Return the (x, y) coordinate for the center point of the cell that contains the specified text.  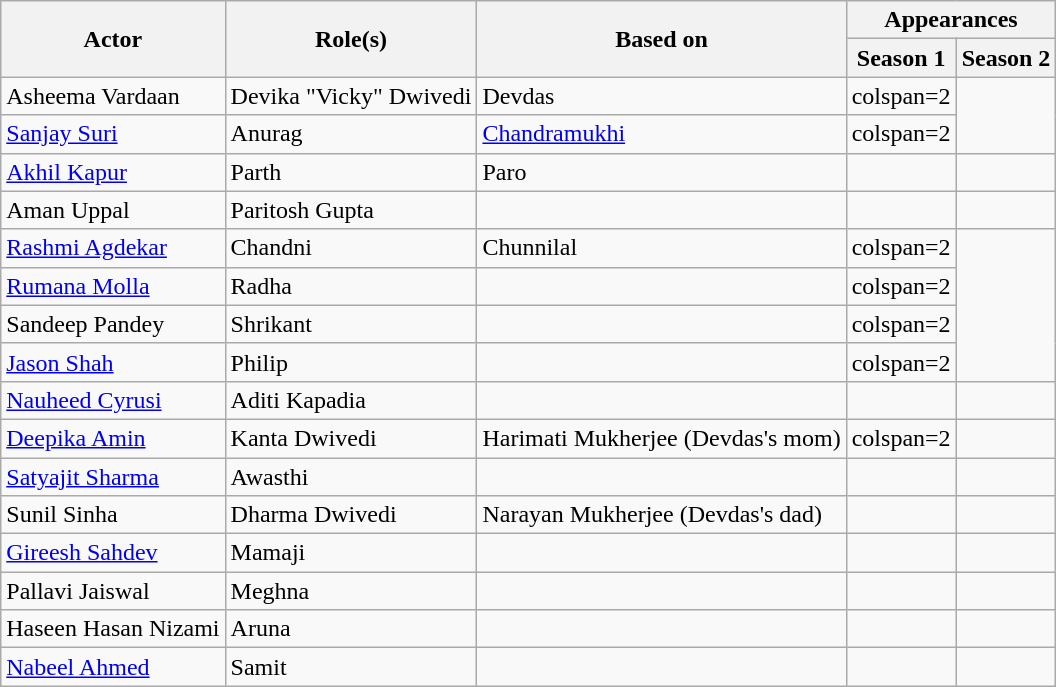
Deepika Amin (113, 438)
Appearances (951, 20)
Meghna (351, 591)
Devika "Vicky" Dwivedi (351, 96)
Pallavi Jaiswal (113, 591)
Sanjay Suri (113, 134)
Based on (662, 39)
Chandramukhi (662, 134)
Anurag (351, 134)
Awasthi (351, 477)
Samit (351, 667)
Narayan Mukherjee (Devdas's dad) (662, 515)
Asheema Vardaan (113, 96)
Haseen Hasan Nizami (113, 629)
Nabeel Ahmed (113, 667)
Satyajit Sharma (113, 477)
Nauheed Cyrusi (113, 400)
Aditi Kapadia (351, 400)
Chandni (351, 248)
Chunnilal (662, 248)
Sandeep Pandey (113, 324)
Jason Shah (113, 362)
Parth (351, 172)
Rashmi Agdekar (113, 248)
Akhil Kapur (113, 172)
Sunil Sinha (113, 515)
Shrikant (351, 324)
Gireesh Sahdev (113, 553)
Radha (351, 286)
Harimati Mukherjee (Devdas's mom) (662, 438)
Kanta Dwivedi (351, 438)
Dharma Dwivedi (351, 515)
Aruna (351, 629)
Rumana Molla (113, 286)
Paritosh Gupta (351, 210)
Philip (351, 362)
Role(s) (351, 39)
Actor (113, 39)
Mamaji (351, 553)
Season 1 (901, 58)
Aman Uppal (113, 210)
Season 2 (1006, 58)
Paro (662, 172)
Devdas (662, 96)
